Capture the cell that displays the provided text and extract its [X, Y] central coordinate. 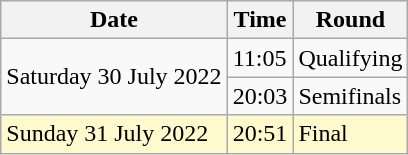
11:05 [260, 58]
20:51 [260, 134]
Date [114, 20]
Time [260, 20]
20:03 [260, 96]
Round [350, 20]
Qualifying [350, 58]
Saturday 30 July 2022 [114, 77]
Sunday 31 July 2022 [114, 134]
Semifinals [350, 96]
Final [350, 134]
